From the cell containing the given text, extract its center point as (X, Y) coordinate. 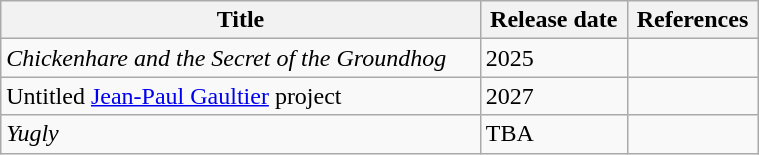
Yugly (240, 134)
2025 (554, 58)
Untitled Jean-Paul Gaultier project (240, 96)
Title (240, 20)
Chickenhare and the Secret of the Groundhog (240, 58)
2027 (554, 96)
References (692, 20)
TBA (554, 134)
Release date (554, 20)
